Identify which cell holds the provided text, then report its (X, Y) central coordinate. 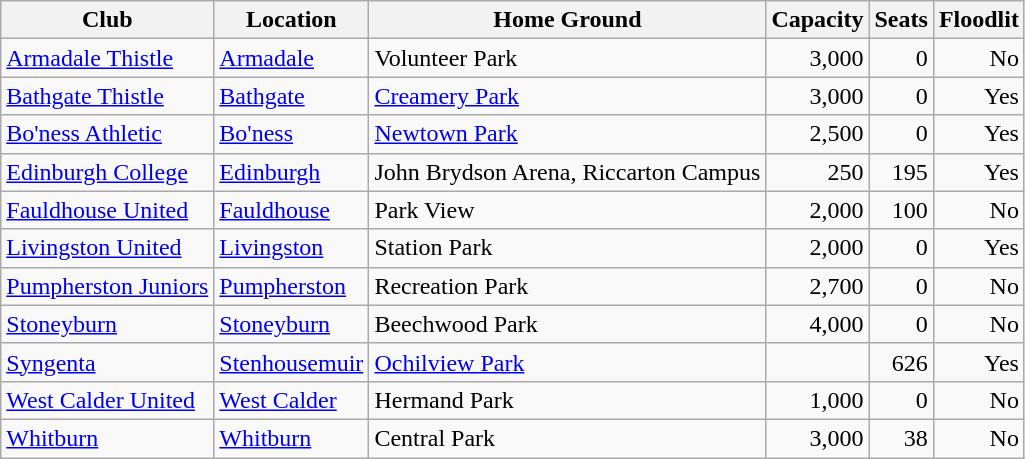
Livingston (292, 248)
Stenhousemuir (292, 362)
1,000 (818, 400)
Club (108, 20)
West Calder (292, 400)
Bo'ness (292, 134)
Capacity (818, 20)
Bathgate (292, 96)
John Brydson Arena, Riccarton Campus (568, 172)
38 (901, 438)
Location (292, 20)
Ochilview Park (568, 362)
Bo'ness Athletic (108, 134)
2,500 (818, 134)
Station Park (568, 248)
Recreation Park (568, 286)
Park View (568, 210)
Armadale (292, 58)
100 (901, 210)
Syngenta (108, 362)
Fauldhouse United (108, 210)
Home Ground (568, 20)
Edinburgh College (108, 172)
2,700 (818, 286)
Edinburgh (292, 172)
Seats (901, 20)
Bathgate Thistle (108, 96)
250 (818, 172)
Newtown Park (568, 134)
4,000 (818, 324)
195 (901, 172)
Central Park (568, 438)
Hermand Park (568, 400)
Floodlit (978, 20)
Volunteer Park (568, 58)
Armadale Thistle (108, 58)
Livingston United (108, 248)
Creamery Park (568, 96)
Beechwood Park (568, 324)
Pumpherston Juniors (108, 286)
West Calder United (108, 400)
626 (901, 362)
Pumpherston (292, 286)
Fauldhouse (292, 210)
